From the cell containing the given text, extract its center point as (x, y) coordinate. 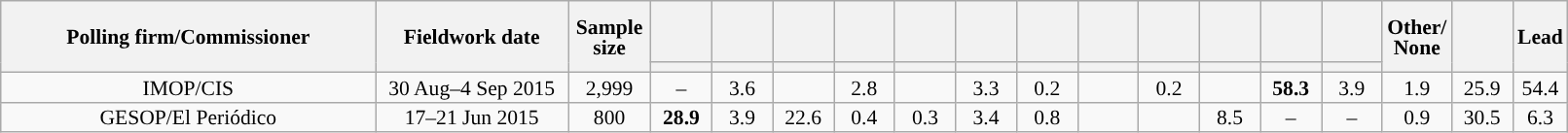
6.3 (1540, 116)
25.9 (1481, 87)
28.9 (681, 116)
Other/None (1417, 37)
30.5 (1481, 116)
800 (609, 116)
3.6 (742, 87)
8.5 (1230, 116)
Sample size (609, 37)
2.8 (864, 87)
3.3 (987, 87)
0.8 (1047, 116)
2,999 (609, 87)
0.3 (925, 116)
Polling firm/Commissioner (189, 37)
54.4 (1540, 87)
22.6 (804, 116)
1.9 (1417, 87)
Fieldwork date (472, 37)
30 Aug–4 Sep 2015 (472, 87)
58.3 (1291, 87)
0.4 (864, 116)
GESOP/El Periódico (189, 116)
IMOP/CIS (189, 87)
Lead (1540, 37)
0.9 (1417, 116)
17–21 Jun 2015 (472, 116)
3.4 (987, 116)
